Provide the (x, y) coordinate of the cell's center where the given text is located.  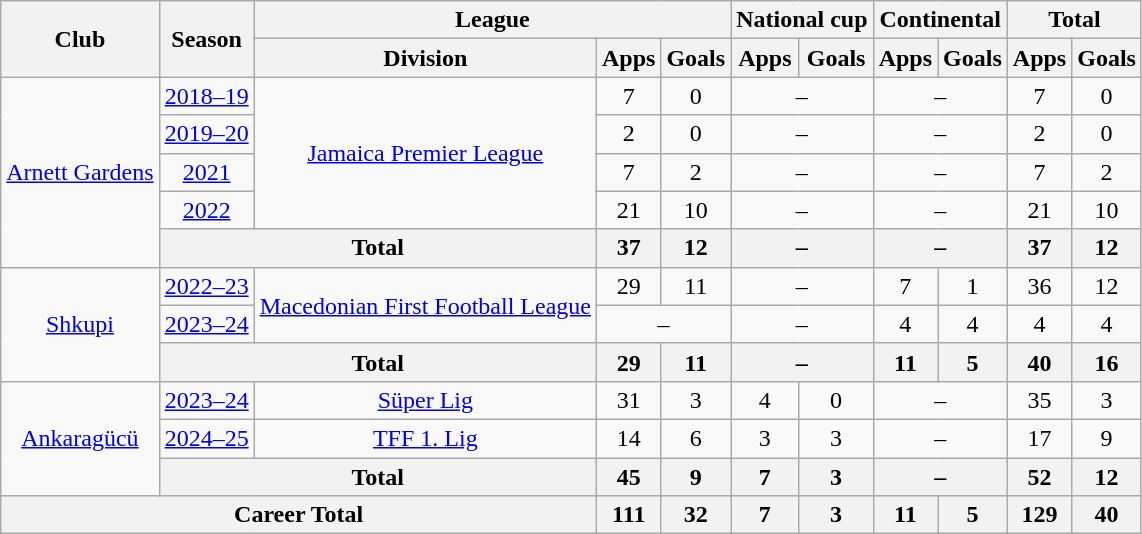
31 (628, 400)
32 (696, 515)
16 (1107, 362)
TFF 1. Lig (425, 438)
Arnett Gardens (80, 172)
Jamaica Premier League (425, 153)
111 (628, 515)
Ankaragücü (80, 438)
52 (1039, 477)
2024–25 (206, 438)
2022 (206, 210)
Season (206, 39)
45 (628, 477)
14 (628, 438)
League (492, 20)
2019–20 (206, 134)
129 (1039, 515)
2018–19 (206, 96)
1 (973, 286)
National cup (802, 20)
35 (1039, 400)
Division (425, 58)
Continental (940, 20)
2021 (206, 172)
36 (1039, 286)
Career Total (299, 515)
Club (80, 39)
Süper Lig (425, 400)
17 (1039, 438)
Macedonian First Football League (425, 305)
Shkupi (80, 324)
2022–23 (206, 286)
6 (696, 438)
